Determine the (X, Y) coordinate at the center of the cell enclosing the given text.  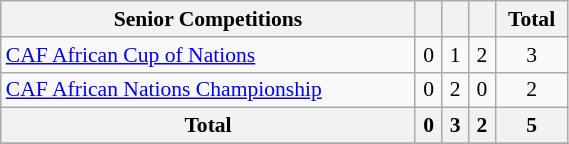
Senior Competitions (208, 19)
CAF African Nations Championship (208, 90)
1 (456, 55)
5 (532, 126)
CAF African Cup of Nations (208, 55)
